Detect which cell encompasses the target text, then output its [x, y] center coordinate. 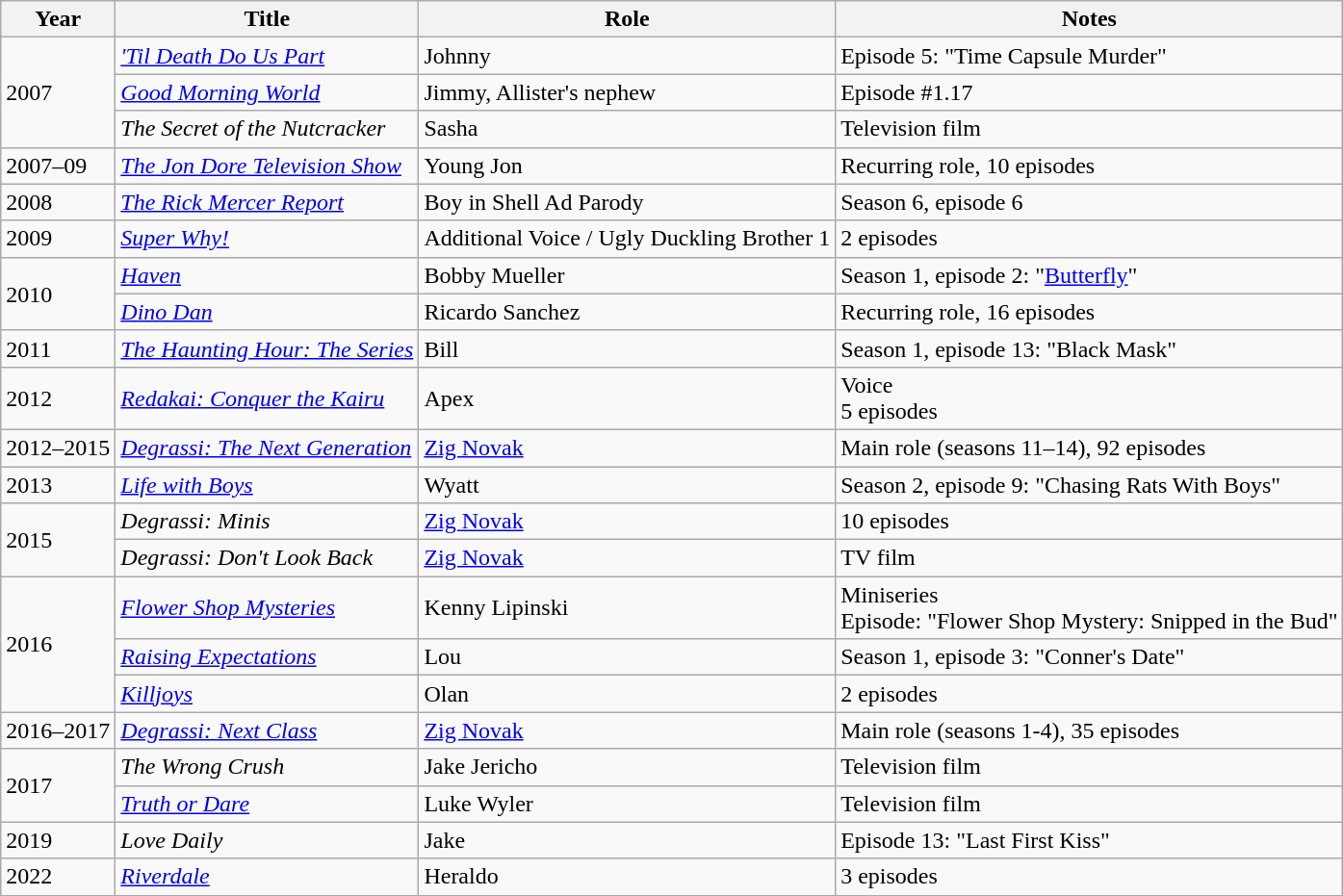
2008 [58, 202]
Season 1, episode 13: "Black Mask" [1090, 348]
Episode 13: "Last First Kiss" [1090, 840]
Recurring role, 10 episodes [1090, 166]
Year [58, 19]
Raising Expectations [268, 657]
Kenny Lipinski [628, 608]
Jimmy, Allister's nephew [628, 92]
Main role (seasons 11–14), 92 episodes [1090, 448]
Lou [628, 657]
Riverdale [268, 877]
Degrassi: Next Class [268, 730]
Love Daily [268, 840]
TV film [1090, 558]
2010 [58, 294]
Young Jon [628, 166]
The Wrong Crush [268, 767]
The Rick Mercer Report [268, 202]
Super Why! [268, 239]
Season 1, episode 3: "Conner's Date" [1090, 657]
Additional Voice / Ugly Duckling Brother 1 [628, 239]
Bobby Mueller [628, 275]
2016 [58, 645]
Degrassi: Don't Look Back [268, 558]
2012–2015 [58, 448]
Degrassi: The Next Generation [268, 448]
Title [268, 19]
Truth or Dare [268, 804]
Flower Shop Mysteries [268, 608]
Dino Dan [268, 312]
Jake Jericho [628, 767]
Luke Wyler [628, 804]
Degrassi: Minis [268, 522]
2017 [58, 785]
Season 2, episode 9: "Chasing Rats With Boys" [1090, 484]
2011 [58, 348]
The Secret of the Nutcracker [268, 129]
Good Morning World [268, 92]
2012 [58, 398]
'Til Death Do Us Part [268, 56]
2015 [58, 540]
2022 [58, 877]
Boy in Shell Ad Parody [628, 202]
Notes [1090, 19]
2013 [58, 484]
10 episodes [1090, 522]
Life with Boys [268, 484]
Season 1, episode 2: "Butterfly" [1090, 275]
Recurring role, 16 episodes [1090, 312]
Haven [268, 275]
Apex [628, 398]
Johnny [628, 56]
Voice 5 episodes [1090, 398]
The Jon Dore Television Show [268, 166]
Ricardo Sanchez [628, 312]
2016–2017 [58, 730]
Role [628, 19]
Main role (seasons 1-4), 35 episodes [1090, 730]
Bill [628, 348]
Sasha [628, 129]
Season 6, episode 6 [1090, 202]
Olan [628, 694]
Heraldo [628, 877]
Episode 5: "Time Capsule Murder" [1090, 56]
Redakai: Conquer the Kairu [268, 398]
3 episodes [1090, 877]
Wyatt [628, 484]
2007 [58, 92]
Episode #1.17 [1090, 92]
Miniseries Episode: "Flower Shop Mystery: Snipped in the Bud" [1090, 608]
The Haunting Hour: The Series [268, 348]
Jake [628, 840]
2009 [58, 239]
Killjoys [268, 694]
2019 [58, 840]
2007–09 [58, 166]
